Detect which cell encompasses the target text, then output its [X, Y] center coordinate. 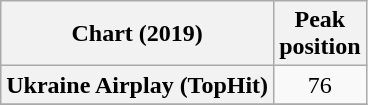
Chart (2019) [138, 34]
76 [320, 85]
Ukraine Airplay (TopHit) [138, 85]
Peakposition [320, 34]
